Return the (x, y) coordinate for the center point of the cell that contains the specified text.  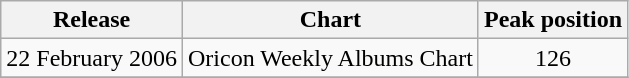
Chart (330, 20)
22 February 2006 (92, 58)
126 (552, 58)
Release (92, 20)
Oricon Weekly Albums Chart (330, 58)
Peak position (552, 20)
